Provide the [X, Y] coordinate of the cell's center where the given text is located.  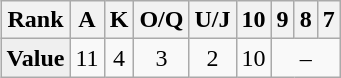
8 [306, 20]
U/J [212, 20]
– [306, 58]
2 [212, 58]
4 [119, 58]
3 [162, 58]
A [87, 20]
11 [87, 58]
7 [328, 20]
9 [282, 20]
Value [36, 58]
O/Q [162, 20]
K [119, 20]
Rank [36, 20]
